Extract the [x, y] coordinate from the center of the cell holding the provided text.  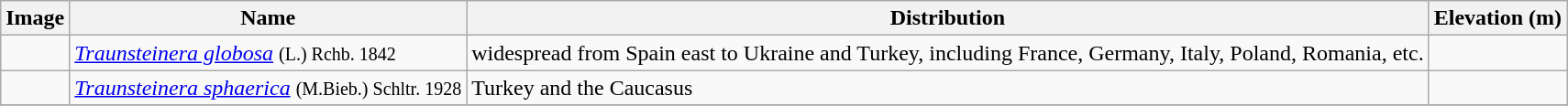
Turkey and the Caucasus [948, 88]
Image [35, 18]
Distribution [948, 18]
Traunsteinera globosa (L.) Rchb. 1842 [268, 53]
Elevation (m) [1497, 18]
Traunsteinera sphaerica (M.Bieb.) Schltr. 1928 [268, 88]
widespread from Spain east to Ukraine and Turkey, including France, Germany, Italy, Poland, Romania, etc. [948, 53]
Name [268, 18]
